Determine the [x, y] coordinate at the center of the cell enclosing the given text.  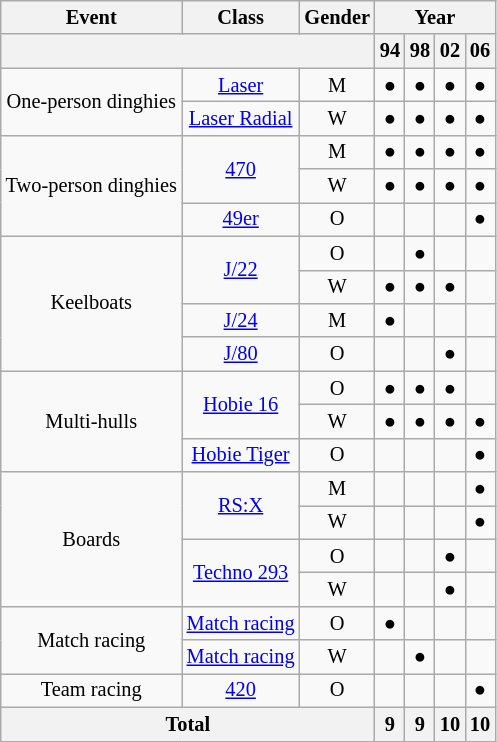
Hobie 16 [241, 404]
Techno 293 [241, 572]
Laser [241, 85]
Total [188, 724]
94 [390, 51]
Year [435, 17]
One-person dinghies [92, 102]
Class [241, 17]
RS:X [241, 506]
49er [241, 219]
420 [241, 690]
J/80 [241, 354]
Event [92, 17]
470 [241, 168]
Keelboats [92, 304]
02 [450, 51]
J/24 [241, 320]
Gender [338, 17]
Laser Radial [241, 118]
Boards [92, 540]
98 [420, 51]
Team racing [92, 690]
Two-person dinghies [92, 186]
Hobie Tiger [241, 455]
J/22 [241, 270]
Multi-hulls [92, 422]
06 [480, 51]
